Provide the [x, y] coordinate of the cell's center where the given text is located.  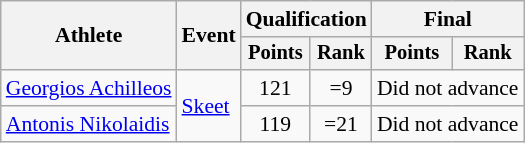
Skeet [209, 106]
Antonis Nikolaidis [89, 124]
Qualification [306, 19]
Georgios Achilleos [89, 88]
119 [276, 124]
121 [276, 88]
=21 [341, 124]
Final [448, 19]
Athlete [89, 36]
=9 [341, 88]
Event [209, 36]
